Pinpoint the cell where the given text exists, returning its [x, y] midpoint coordinate. 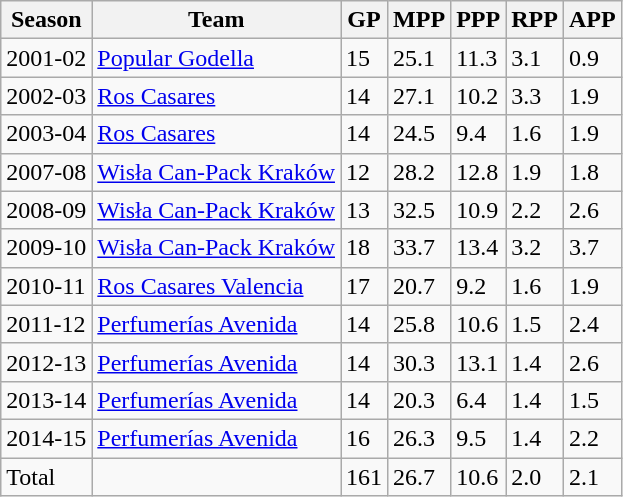
9.5 [478, 438]
12 [364, 172]
24.5 [420, 134]
10.2 [478, 96]
RPP [535, 20]
13.1 [478, 362]
Ros Casares Valencia [216, 286]
1.8 [592, 172]
GP [364, 20]
26.7 [420, 477]
2007-08 [46, 172]
3.7 [592, 248]
9.2 [478, 286]
3.3 [535, 96]
20.7 [420, 286]
Team [216, 20]
2.1 [592, 477]
2003-04 [46, 134]
13 [364, 210]
2013-14 [46, 400]
18 [364, 248]
161 [364, 477]
28.2 [420, 172]
30.3 [420, 362]
Season [46, 20]
2001-02 [46, 58]
2009-10 [46, 248]
2012-13 [46, 362]
20.3 [420, 400]
26.3 [420, 438]
25.8 [420, 324]
0.9 [592, 58]
2002-03 [46, 96]
MPP [420, 20]
6.4 [478, 400]
2014-15 [46, 438]
2.0 [535, 477]
33.7 [420, 248]
17 [364, 286]
2010-11 [46, 286]
16 [364, 438]
PPP [478, 20]
2008-09 [46, 210]
12.8 [478, 172]
9.4 [478, 134]
25.1 [420, 58]
10.9 [478, 210]
3.1 [535, 58]
Total [46, 477]
Popular Godella [216, 58]
13.4 [478, 248]
11.3 [478, 58]
3.2 [535, 248]
2.4 [592, 324]
27.1 [420, 96]
15 [364, 58]
2011-12 [46, 324]
32.5 [420, 210]
APP [592, 20]
